Provide the [x, y] coordinate of the cell's center where the given text is located.  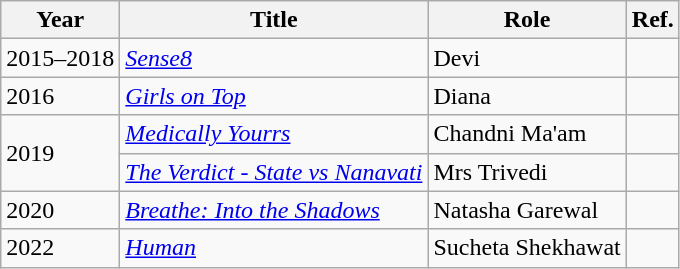
Title [274, 20]
Role [527, 20]
Girls on Top [274, 96]
2020 [60, 210]
Diana [527, 96]
Sense8 [274, 58]
Natasha Garewal [527, 210]
2022 [60, 248]
The Verdict - State vs Nanavati [274, 172]
Devi [527, 58]
Year [60, 20]
Sucheta Shekhawat [527, 248]
2016 [60, 96]
Human [274, 248]
2019 [60, 153]
2015–2018 [60, 58]
Chandni Ma'am [527, 134]
Medically Yourrs [274, 134]
Mrs Trivedi [527, 172]
Breathe: Into the Shadows [274, 210]
Ref. [652, 20]
